From the cell containing the given text, extract its center point as [X, Y] coordinate. 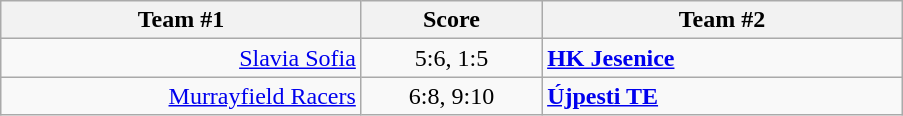
Újpesti TE [722, 96]
Score [451, 20]
5:6, 1:5 [451, 58]
Murrayfield Racers [182, 96]
Slavia Sofia [182, 58]
Team #1 [182, 20]
HK Jesenice [722, 58]
6:8, 9:10 [451, 96]
Team #2 [722, 20]
